Locate the cell with the specified text and output its [X, Y] center coordinate. 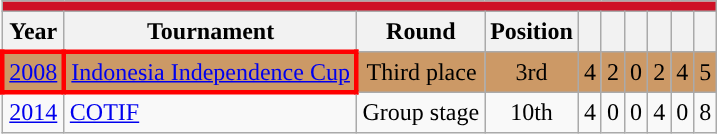
5 [706, 72]
Round [421, 32]
10th [532, 112]
Year [33, 32]
COTIF [210, 112]
Position [532, 32]
Group stage [421, 112]
Third place [421, 72]
2014 [33, 112]
Indonesia Independence Cup [210, 72]
Tournament [210, 32]
3rd [532, 72]
8 [706, 112]
2008 [33, 72]
